Output the [x, y] coordinate of the center of the cell containing the given text.  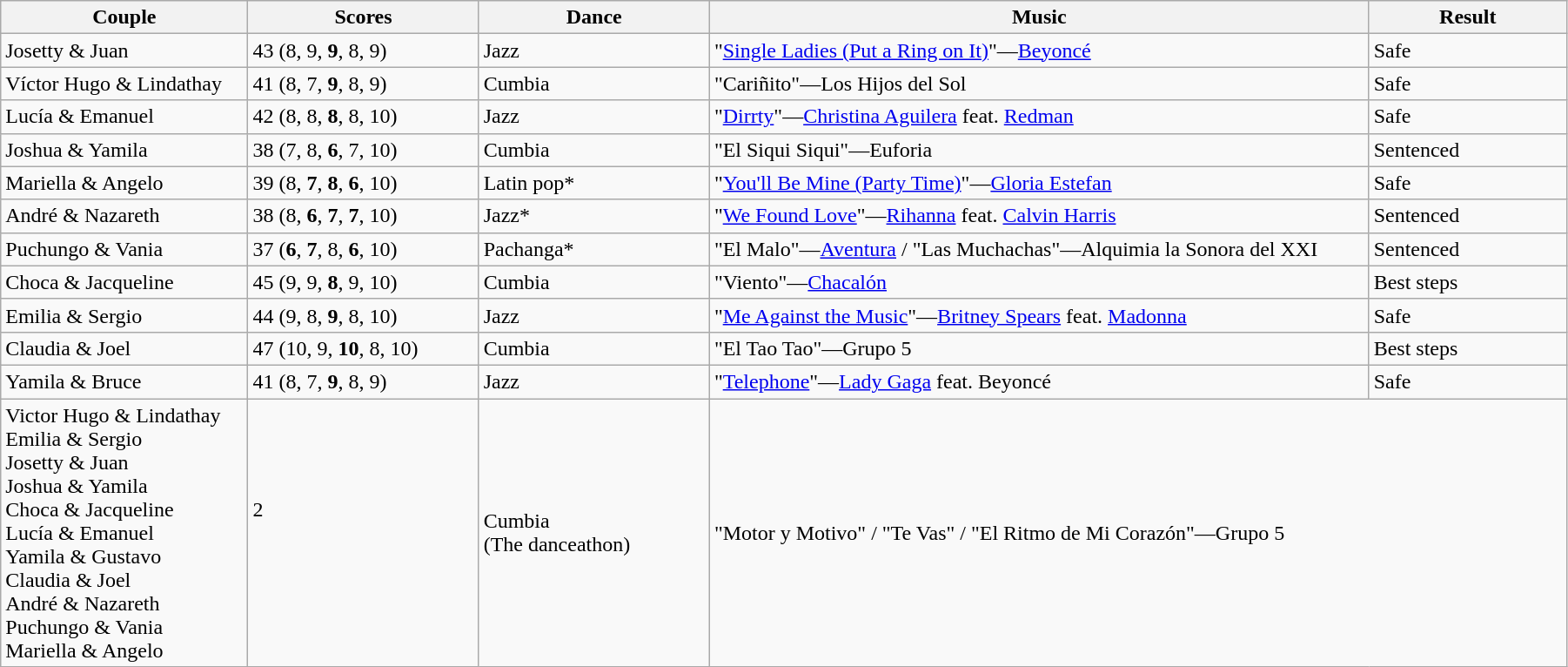
Víctor Hugo & Lindathay [124, 84]
"Single Ladies (Put a Ring on It)"—Beyoncé [1039, 51]
Cumbia(The danceathon) [593, 533]
"You'll Be Mine (Party Time)"—Gloria Estefan [1039, 183]
Jazz* [593, 216]
Result [1467, 17]
Yamila & Bruce [124, 381]
"Cariñito"—Los Hijos del Sol [1039, 84]
Joshua & Yamila [124, 150]
Lucía & Emanuel [124, 117]
42 (8, 8, 8, 8, 10) [364, 117]
43 (8, 9, 9, 8, 9) [364, 51]
"Me Against the Music"—Britney Spears feat. Madonna [1039, 315]
Dance [593, 17]
Couple [124, 17]
Emilia & Sergio [124, 315]
"El Tao Tao"—Grupo 5 [1039, 348]
38 (7, 8, 6, 7, 10) [364, 150]
Latin pop* [593, 183]
45 (9, 9, 8, 9, 10) [364, 282]
37 (6, 7, 8, 6, 10) [364, 249]
2 [364, 533]
"Dirrty"—Christina Aguilera feat. Redman [1039, 117]
Claudia & Joel [124, 348]
47 (10, 9, 10, 8, 10) [364, 348]
"El Malo"—Aventura / "Las Muchachas"—Alquimia la Sonora del XXI [1039, 249]
"We Found Love"—Rihanna feat. Calvin Harris [1039, 216]
Pachanga* [593, 249]
Choca & Jacqueline [124, 282]
Josetty & Juan [124, 51]
44 (9, 8, 9, 8, 10) [364, 315]
39 (8, 7, 8, 6, 10) [364, 183]
Music [1039, 17]
Scores [364, 17]
Puchungo & Vania [124, 249]
"Telephone"—Lady Gaga feat. Beyoncé [1039, 381]
38 (8, 6, 7, 7, 10) [364, 216]
"El Siqui Siqui"—Euforia [1039, 150]
Mariella & Angelo [124, 183]
"Viento"—Chacalón [1039, 282]
"Motor y Motivo" / "Te Vas" / "El Ritmo de Mi Corazón"—Grupo 5 [1138, 533]
André & Nazareth [124, 216]
